Pinpoint the cell where the given text exists, returning its (X, Y) midpoint coordinate. 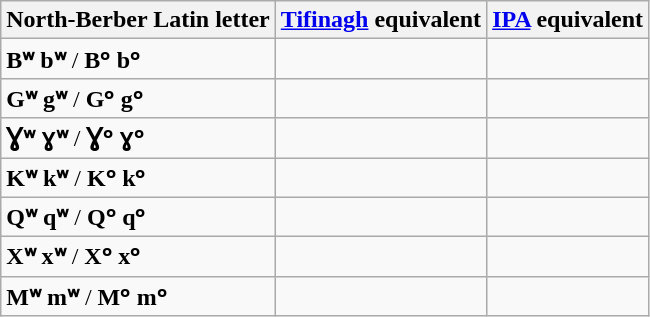
Xʷ xʷ / Xᵒ xᵒ (138, 257)
IPA equivalent (568, 20)
Bʷ bʷ / Bᵒ bᵒ (138, 59)
Qʷ qʷ / Qᵒ qᵒ (138, 217)
North-Berber Latin letter (138, 20)
Gʷ gʷ / Gᵒ gᵒ (138, 98)
Tifinagh equivalent (380, 20)
Kʷ kʷ / Kᵒ kᵒ (138, 178)
Mʷ mʷ / Mᵒ mᵒ (138, 296)
Ɣʷ ɣʷ / Ɣᵒ ɣᵒ (138, 138)
